Identify which cell holds the provided text, then report its [X, Y] central coordinate. 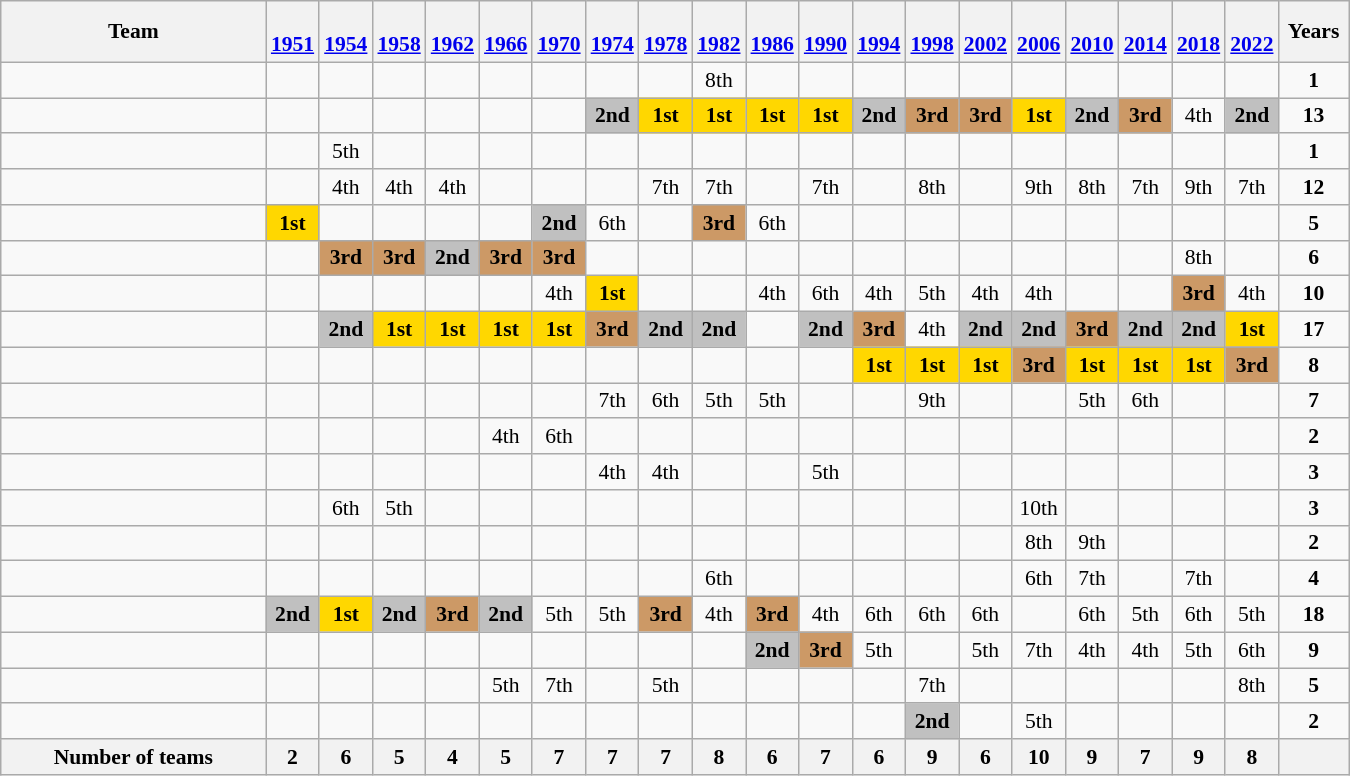
Team [134, 32]
1954 [346, 32]
2018 [1198, 32]
2014 [1146, 32]
1986 [772, 32]
2010 [1092, 32]
1998 [932, 32]
2002 [986, 32]
12 [1314, 187]
13 [1314, 116]
17 [1314, 330]
1978 [666, 32]
1958 [398, 32]
2022 [1252, 32]
18 [1314, 615]
2006 [1038, 32]
1970 [558, 32]
Years [1314, 32]
1982 [718, 32]
1951 [292, 32]
1990 [826, 32]
1962 [452, 32]
10th [1038, 508]
1974 [612, 32]
1994 [878, 32]
1966 [506, 32]
Number of teams [134, 757]
